Search for the cell housing the specified text and yield its [x, y] center coordinate. 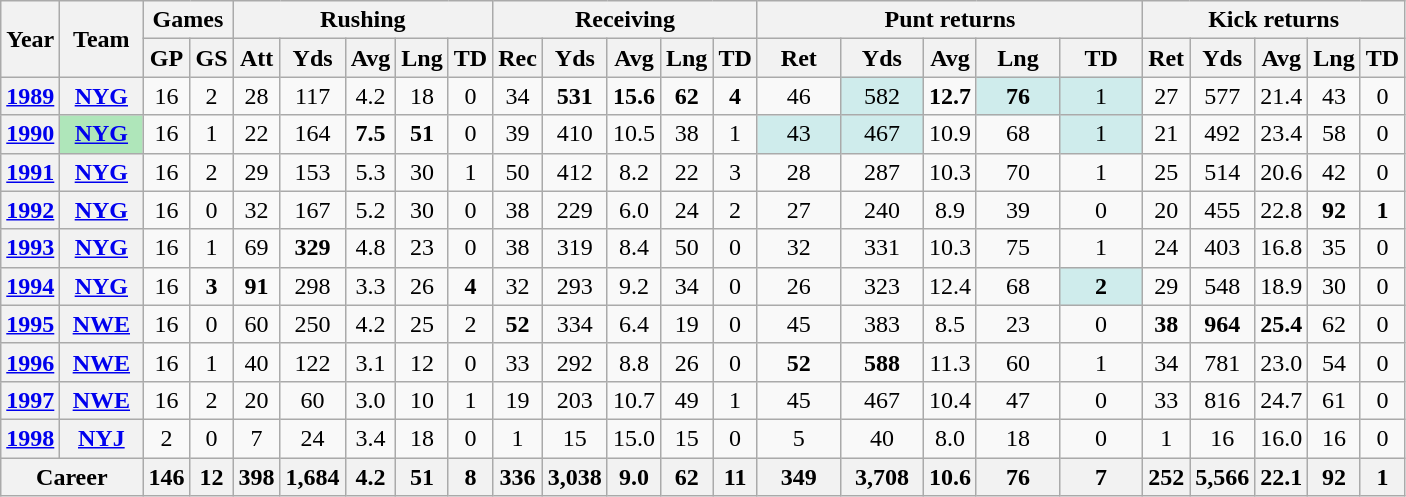
1990 [30, 134]
21.4 [1282, 96]
35 [1334, 248]
5 [798, 438]
3,708 [882, 477]
10.6 [950, 477]
3,038 [574, 477]
331 [882, 248]
15.6 [634, 96]
3.0 [370, 400]
22.8 [1282, 210]
455 [1222, 210]
91 [256, 286]
4.8 [370, 248]
11.3 [950, 362]
1993 [30, 248]
1994 [30, 286]
1995 [30, 324]
383 [882, 324]
287 [882, 172]
492 [1222, 134]
8.4 [634, 248]
1996 [30, 362]
70 [1018, 172]
25.4 [1282, 324]
12.4 [950, 286]
16.8 [1282, 248]
21 [1166, 134]
10 [422, 400]
5,566 [1222, 477]
319 [574, 248]
15.0 [634, 438]
Games [188, 20]
1989 [30, 96]
Team [102, 39]
1991 [30, 172]
146 [166, 477]
NYJ [102, 438]
7.5 [370, 134]
3.4 [370, 438]
11 [735, 477]
9.0 [634, 477]
20.6 [1282, 172]
1997 [30, 400]
323 [882, 286]
548 [1222, 286]
54 [1334, 362]
9.2 [634, 286]
582 [882, 96]
164 [312, 134]
167 [312, 210]
Career [72, 477]
12.7 [950, 96]
24.7 [1282, 400]
8.9 [950, 210]
153 [312, 172]
10.9 [950, 134]
61 [1334, 400]
Punt returns [950, 20]
8.0 [950, 438]
23.4 [1282, 134]
1992 [30, 210]
GP [166, 58]
229 [574, 210]
122 [312, 362]
22.1 [1282, 477]
5.2 [370, 210]
3.3 [370, 286]
588 [882, 362]
23.0 [1282, 362]
8.5 [950, 324]
349 [798, 477]
293 [574, 286]
GS [212, 58]
Receiving [626, 20]
10.5 [634, 134]
250 [312, 324]
47 [1018, 400]
334 [574, 324]
403 [1222, 248]
531 [574, 96]
398 [256, 477]
69 [256, 248]
816 [1222, 400]
1998 [30, 438]
6.0 [634, 210]
49 [686, 400]
42 [1334, 172]
292 [574, 362]
240 [882, 210]
58 [1334, 134]
781 [1222, 362]
329 [312, 248]
117 [312, 96]
252 [1166, 477]
412 [574, 172]
514 [1222, 172]
Rec [518, 58]
75 [1018, 248]
3.1 [370, 362]
1,684 [312, 477]
8 [470, 477]
577 [1222, 96]
203 [574, 400]
10.4 [950, 400]
10.7 [634, 400]
Kick returns [1274, 20]
6.4 [634, 324]
Rushing [363, 20]
8.2 [634, 172]
298 [312, 286]
Year [30, 39]
18.9 [1282, 286]
16.0 [1282, 438]
8.8 [634, 362]
46 [798, 96]
5.3 [370, 172]
964 [1222, 324]
Att [256, 58]
410 [574, 134]
336 [518, 477]
